Output the [x, y] coordinate of the center of the cell containing the given text.  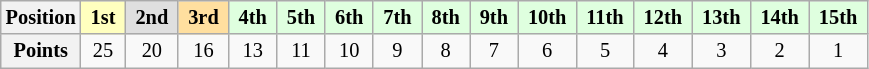
11th [604, 17]
12th [663, 17]
4 [663, 51]
14th [779, 17]
5th [301, 17]
6 [547, 51]
13th [721, 17]
4th [253, 17]
20 [152, 51]
10 [349, 51]
9 [397, 51]
15th [838, 17]
9th [494, 17]
6th [349, 17]
10th [547, 17]
7th [397, 17]
3rd [203, 17]
16 [203, 51]
Position [41, 17]
5 [604, 51]
8 [446, 51]
13 [253, 51]
2 [779, 51]
3 [721, 51]
1 [838, 51]
8th [446, 17]
11 [301, 51]
7 [494, 51]
Points [41, 51]
25 [104, 51]
1st [104, 17]
2nd [152, 17]
